Provide the (X, Y) coordinate of the cell's center where the given text is located.  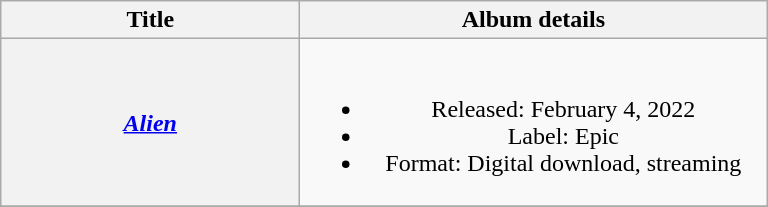
Album details (534, 20)
Released: February 4, 2022Label: EpicFormat: Digital download, streaming (534, 122)
Title (150, 20)
Alien (150, 122)
